Pinpoint the cell where the given text exists, returning its [X, Y] midpoint coordinate. 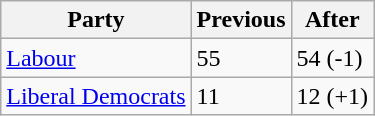
Liberal Democrats [96, 96]
11 [241, 96]
After [332, 20]
Party [96, 20]
12 (+1) [332, 96]
54 (-1) [332, 58]
Labour [96, 58]
Previous [241, 20]
55 [241, 58]
